Extract the (x, y) coordinate from the center of the cell holding the provided text.  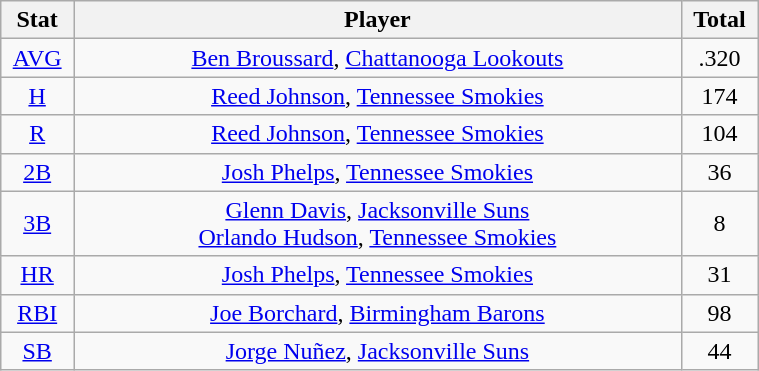
Glenn Davis, Jacksonville Suns Orlando Hudson, Tennessee Smokies (378, 224)
36 (719, 172)
3B (38, 224)
98 (719, 313)
.320 (719, 58)
SB (38, 351)
2B (38, 172)
Jorge Nuñez, Jacksonville Suns (378, 351)
R (38, 134)
AVG (38, 58)
RBI (38, 313)
Joe Borchard, Birmingham Barons (378, 313)
44 (719, 351)
104 (719, 134)
174 (719, 96)
HR (38, 275)
8 (719, 224)
Player (378, 20)
31 (719, 275)
Stat (38, 20)
Total (719, 20)
H (38, 96)
Ben Broussard, Chattanooga Lookouts (378, 58)
